Return the (X, Y) coordinate for the center point of the cell that contains the specified text.  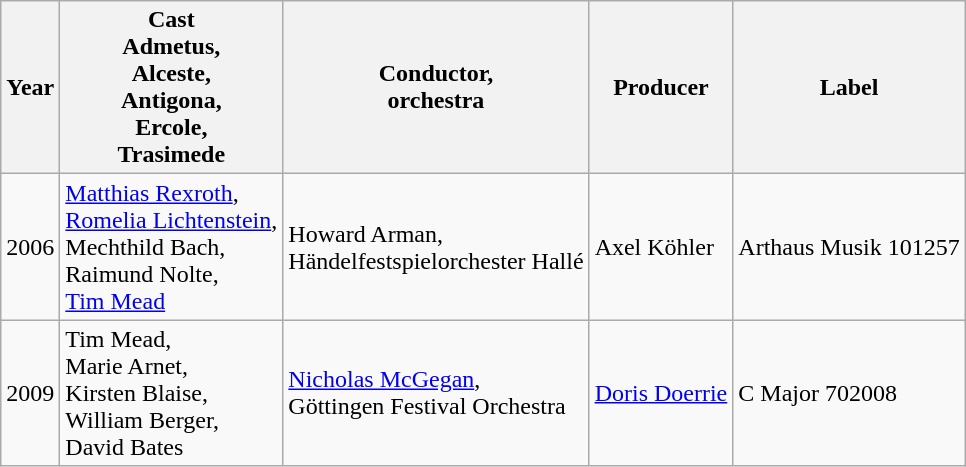
Conductor,orchestra (436, 88)
Label (849, 88)
2009 (30, 393)
Doris Doerrie (661, 393)
Producer (661, 88)
CastAdmetus,Alceste,Antigona,Ercole, Trasimede (172, 88)
Axel Köhler (661, 247)
Howard Arman,Händelfestspielorchester Hallé (436, 247)
2006 (30, 247)
Tim Mead,Marie Arnet,Kirsten Blaise,William Berger,David Bates (172, 393)
Year (30, 88)
Nicholas McGegan,Göttingen Festival Orchestra (436, 393)
C Major 702008 (849, 393)
Matthias Rexroth,Romelia Lichtenstein,Mechthild Bach,Raimund Nolte,Tim Mead (172, 247)
Arthaus Musik 101257 (849, 247)
